Detect which cell encompasses the target text, then output its [X, Y] center coordinate. 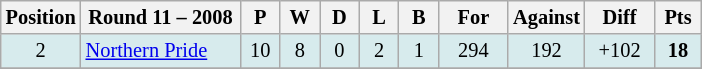
B [419, 17]
Pts [678, 17]
D [340, 17]
294 [474, 51]
P [260, 17]
+102 [620, 51]
8 [300, 51]
192 [546, 51]
Position [41, 17]
Diff [620, 17]
W [300, 17]
10 [260, 51]
0 [340, 51]
1 [419, 51]
Round 11 – 2008 [161, 17]
18 [678, 51]
Against [546, 17]
For [474, 17]
Northern Pride [161, 51]
L [379, 17]
